Locate the cell with the specified text and output its (x, y) center coordinate. 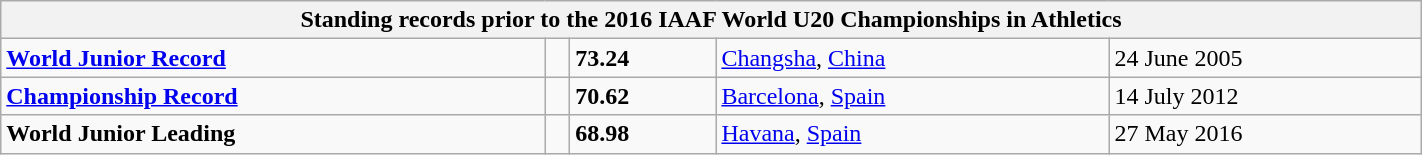
68.98 (643, 134)
Barcelona, Spain (912, 96)
Championship Record (273, 96)
27 May 2016 (1265, 134)
14 July 2012 (1265, 96)
73.24 (643, 58)
Havana, Spain (912, 134)
24 June 2005 (1265, 58)
World Junior Record (273, 58)
Changsha, China (912, 58)
70.62 (643, 96)
Standing records prior to the 2016 IAAF World U20 Championships in Athletics (711, 20)
World Junior Leading (273, 134)
